For the text-containing cell, return its midpoint in (X, Y) coordinate format. 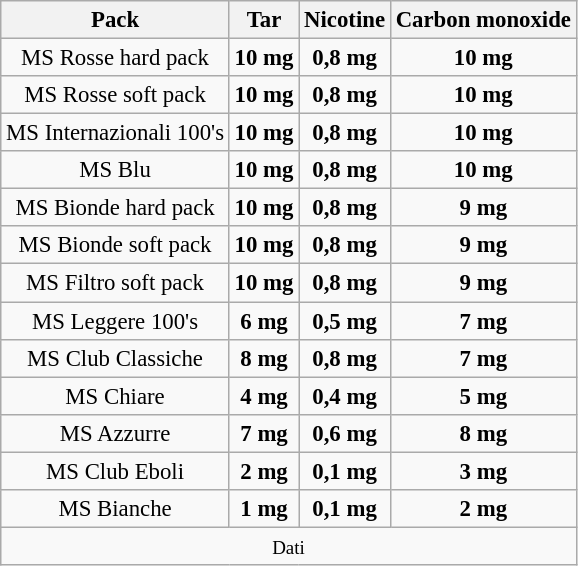
1 mg (264, 509)
MS Bianche (116, 509)
MS Rosse soft pack (116, 95)
3 mg (483, 471)
MS Club Eboli (116, 471)
MS Blu (116, 170)
MS Rosse hard pack (116, 58)
MS Filtro soft pack (116, 283)
Pack (116, 20)
MS Bionde soft pack (116, 245)
0,5 mg (345, 321)
4 mg (264, 396)
MS Internazionali 100's (116, 133)
Carbon monoxide (483, 20)
MS Leggere 100's (116, 321)
Nicotine (345, 20)
6 mg (264, 321)
Tar (264, 20)
0,6 mg (345, 433)
0,4 mg (345, 396)
Dati (289, 546)
MS Bionde hard pack (116, 208)
MS Chiare (116, 396)
5 mg (483, 396)
MS Club Classiche (116, 358)
MS Azzurre (116, 433)
